Capture the cell that displays the provided text and extract its [X, Y] central coordinate. 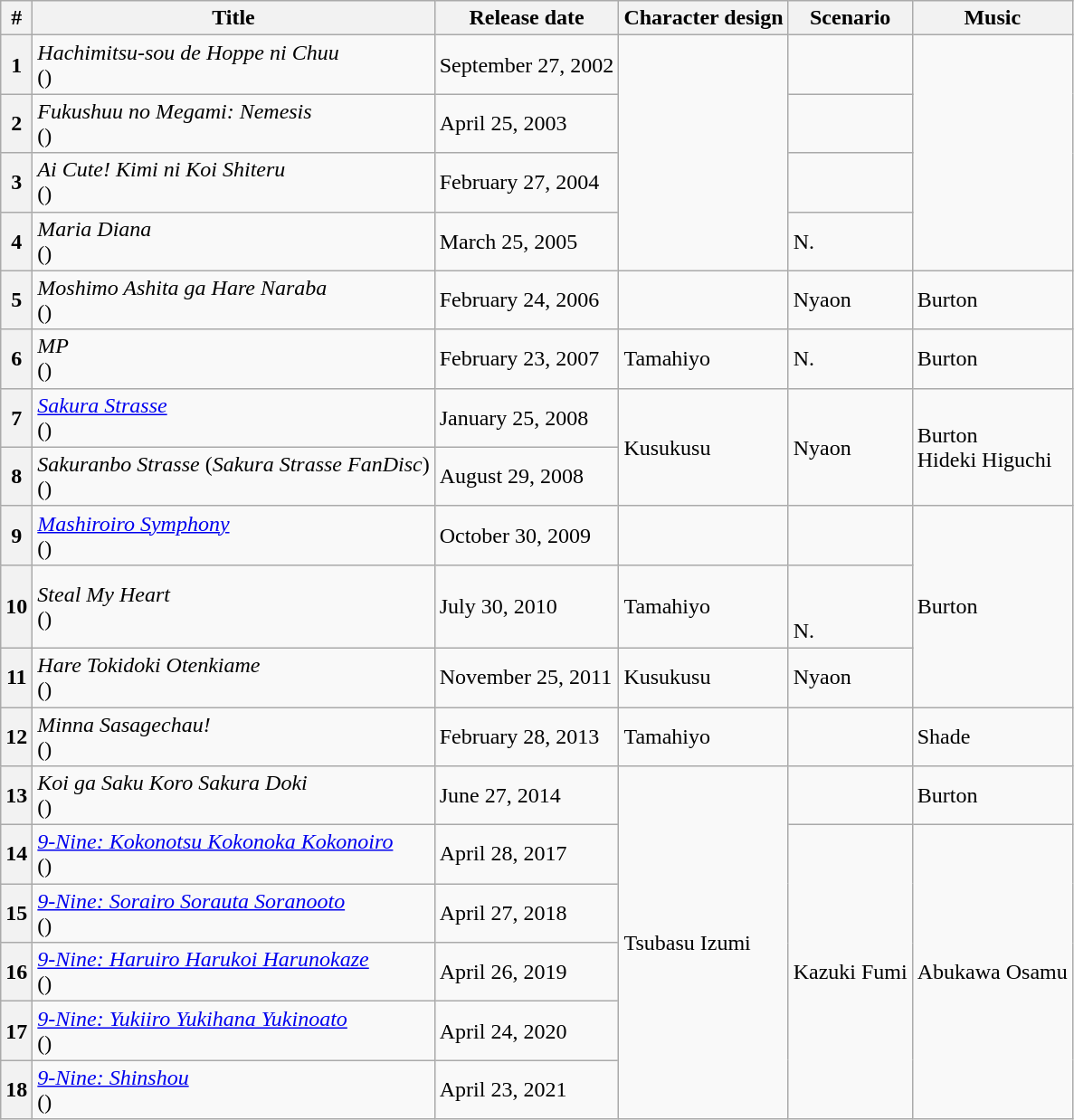
August 29, 2008 [527, 476]
Koi ga Saku Koro Sakura Doki () [233, 796]
5 [16, 300]
Ai Cute! Kimi ni Koi Shiteru () [233, 183]
9 [16, 536]
14 [16, 854]
April 25, 2003 [527, 123]
9-Nine: Kokonotsu Kokonoka Kokonoiro () [233, 854]
Shade [992, 736]
November 25, 2011 [527, 677]
Kazuki Fumi [851, 972]
October 30, 2009 [527, 536]
June 27, 2014 [527, 796]
6 [16, 358]
Tsubasu Izumi [704, 943]
Music [992, 18]
9-Nine: Shinshou () [233, 1089]
MP () [233, 358]
Sakuranbo Strasse (Sakura Strasse FanDisc) () [233, 476]
Hachimitsu-sou de Hoppe ni Chuu () [233, 65]
February 28, 2013 [527, 736]
February 27, 2004 [527, 183]
16 [16, 972]
3 [16, 183]
Release date [527, 18]
Moshimo Ashita ga Hare Naraba () [233, 300]
September 27, 2002 [527, 65]
12 [16, 736]
9-Nine: Yukiiro Yukihana Yukinoato () [233, 1031]
Title [233, 18]
Scenario [851, 18]
February 24, 2006 [527, 300]
7 [16, 418]
Fukushuu no Megami: Nemesis () [233, 123]
Minna Sasagechau! () [233, 736]
July 30, 2010 [527, 606]
Sakura Strasse () [233, 418]
Abukawa Osamu [992, 972]
# [16, 18]
January 25, 2008 [527, 418]
8 [16, 476]
4 [16, 241]
April 26, 2019 [527, 972]
Mashiroiro Symphony () [233, 536]
Character design [704, 18]
April 23, 2021 [527, 1089]
11 [16, 677]
13 [16, 796]
9-Nine: Haruiro Harukoi Harunokaze () [233, 972]
BurtonHideki Higuchi [992, 447]
March 25, 2005 [527, 241]
Steal My Heart () [233, 606]
April 27, 2018 [527, 914]
18 [16, 1089]
17 [16, 1031]
15 [16, 914]
April 28, 2017 [527, 854]
1 [16, 65]
9-Nine: Sorairo Sorauta Soranooto () [233, 914]
April 24, 2020 [527, 1031]
Maria Diana () [233, 241]
10 [16, 606]
2 [16, 123]
February 23, 2007 [527, 358]
Hare Tokidoki Otenkiame () [233, 677]
